Capture the cell that displays the provided text and extract its [x, y] central coordinate. 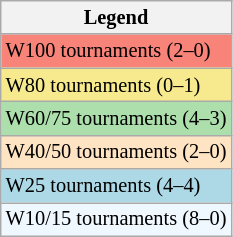
Legend [116, 17]
W80 tournaments (0–1) [116, 85]
W40/50 tournaments (2–0) [116, 152]
W25 tournaments (4–4) [116, 186]
W100 tournaments (2–0) [116, 51]
W10/15 tournaments (8–0) [116, 219]
W60/75 tournaments (4–3) [116, 118]
